Search for the cell housing the specified text and yield its [X, Y] center coordinate. 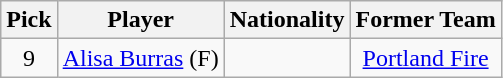
Nationality [287, 20]
Alisa Burras (F) [140, 58]
9 [29, 58]
Portland Fire [426, 58]
Pick [29, 20]
Player [140, 20]
Former Team [426, 20]
